Detect which cell encompasses the target text, then output its (x, y) center coordinate. 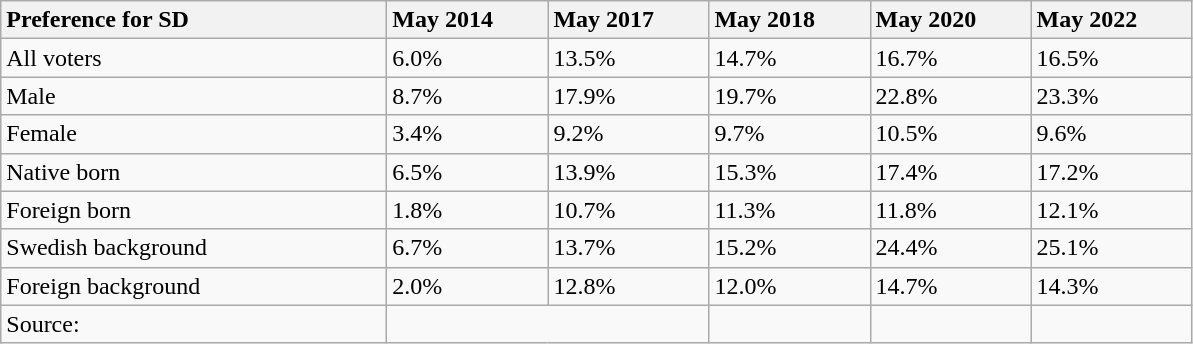
Female (194, 134)
6.0% (468, 58)
Foreign background (194, 286)
16.7% (950, 58)
14.3% (1112, 286)
13.5% (628, 58)
13.9% (628, 172)
9.6% (1112, 134)
15.2% (790, 248)
25.1% (1112, 248)
22.8% (950, 96)
Swedish background (194, 248)
May 2022 (1112, 20)
17.4% (950, 172)
Native born (194, 172)
2.0% (468, 286)
10.7% (628, 210)
1.8% (468, 210)
12.0% (790, 286)
12.1% (1112, 210)
17.9% (628, 96)
13.7% (628, 248)
May 2014 (468, 20)
16.5% (1112, 58)
6.7% (468, 248)
11.3% (790, 210)
Male (194, 96)
12.8% (628, 286)
Source: (194, 324)
Preference for SD (194, 20)
9.7% (790, 134)
19.7% (790, 96)
3.4% (468, 134)
15.3% (790, 172)
17.2% (1112, 172)
Foreign born (194, 210)
All voters (194, 58)
10.5% (950, 134)
9.2% (628, 134)
May 2017 (628, 20)
6.5% (468, 172)
11.8% (950, 210)
8.7% (468, 96)
May 2018 (790, 20)
23.3% (1112, 96)
24.4% (950, 248)
May 2020 (950, 20)
